Scan for the cell matching the given text and deliver its [X, Y] coordinate at center. 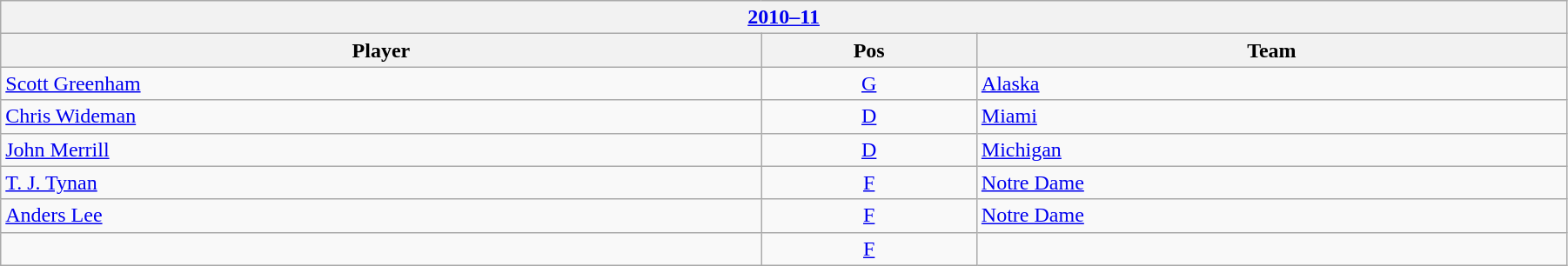
Scott Greenham [381, 83]
G [868, 83]
Pos [868, 50]
Miami [1271, 116]
Player [381, 50]
2010–11 [784, 17]
Chris Wideman [381, 116]
T. J. Tynan [381, 183]
Team [1271, 50]
John Merrill [381, 150]
Alaska [1271, 83]
Anders Lee [381, 216]
Michigan [1271, 150]
